Determine the [x, y] coordinate at the center of the cell enclosing the given text.  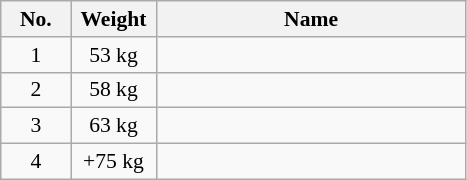
1 [36, 55]
4 [36, 162]
53 kg [114, 55]
3 [36, 126]
Weight [114, 19]
63 kg [114, 126]
Name [311, 19]
58 kg [114, 90]
+75 kg [114, 162]
No. [36, 19]
2 [36, 90]
